Locate the cell with the specified text and output its (x, y) center coordinate. 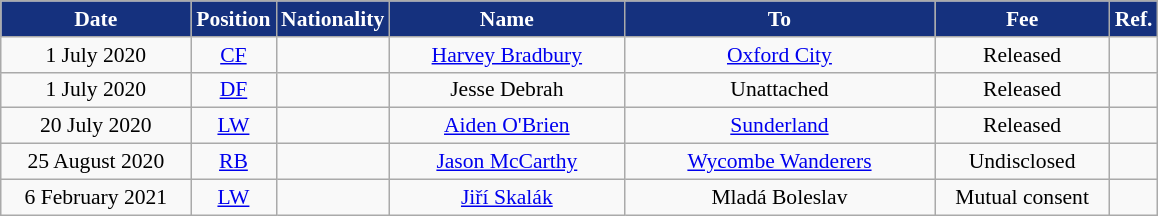
Aiden O'Brien (506, 126)
Jiří Skalák (506, 197)
20 July 2020 (96, 126)
6 February 2021 (96, 197)
Mladá Boleslav (779, 197)
Harvey Bradbury (506, 55)
Fee (1022, 19)
RB (234, 162)
Position (234, 19)
Name (506, 19)
To (779, 19)
Date (96, 19)
Jesse Debrah (506, 90)
Sunderland (779, 126)
25 August 2020 (96, 162)
Nationality (332, 19)
CF (234, 55)
Wycombe Wanderers (779, 162)
Mutual consent (1022, 197)
Oxford City (779, 55)
Ref. (1134, 19)
Jason McCarthy (506, 162)
DF (234, 90)
Undisclosed (1022, 162)
Unattached (779, 90)
